Provide the [x, y] coordinate of the cell's center where the given text is located.  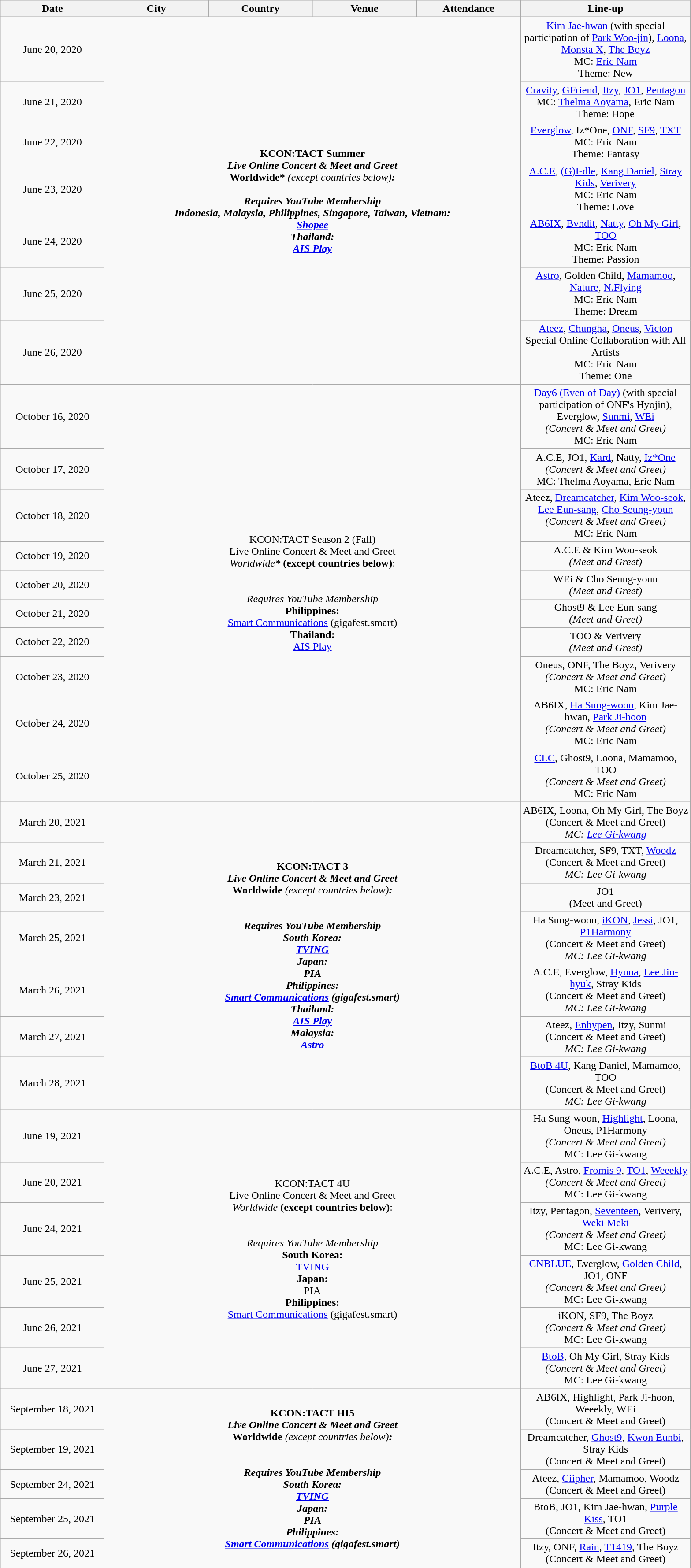
September 24, 2021 [52, 1484]
BtoB 4U, Kang Daniel, Mamamoo, TOO (Concert & Meet and Greet) MC: Lee Gi-kwang [606, 1083]
AB6IX, Loona, Oh My Girl, The Boyz (Concert & Meet and Greet) MC: Lee Gi-kwang [606, 822]
June 22, 2020 [52, 142]
A.C.E & Kim Woo-seok (Meet and Greet) [606, 556]
March 27, 2021 [52, 1037]
June 26, 2020 [52, 352]
October 23, 2020 [52, 677]
Ateez, Enhypen, Itzy, Sunmi (Concert & Meet and Greet) MC: Lee Gi-kwang [606, 1037]
June 26, 2021 [52, 1328]
October 25, 2020 [52, 775]
Ateez, Ciipher, Mamamoo, Woodz (Concert & Meet and Greet) [606, 1484]
September 26, 2021 [52, 1553]
Oneus, ONF, The Boyz, Verivery (Concert & Meet and Greet) MC: Eric Nam [606, 677]
October 17, 2020 [52, 469]
September 25, 2021 [52, 1519]
A.C.E, Everglow, Hyuna, Lee Jin-hyuk, Stray Kids (Concert & Meet and Greet) MC: Lee Gi-kwang [606, 990]
WEi & Cho Seung-youn (Meet and Greet) [606, 584]
A.C.E, (G)I-dle, Kang Daniel, Stray Kids, Verivery MC: Eric Nam Theme: Love [606, 189]
BtoB, JO1, Kim Jae-hwan, Purple Kiss, TO1 (Concert & Meet and Greet) [606, 1519]
AB6IX, Bvndit, Natty, Oh My Girl, TOO MC: Eric Nam Theme: Passion [606, 241]
March 21, 2021 [52, 863]
A.C.E, JO1, Kard, Natty, Iz*One (Concert & Meet and Greet) MC: Thelma Aoyama, Eric Nam [606, 469]
October 18, 2020 [52, 515]
October 16, 2020 [52, 416]
Dreamcatcher, Ghost9, Kwon Eunbi, Stray Kids (Concert & Meet and Greet) [606, 1449]
Country [260, 9]
Line-up [606, 9]
City [156, 9]
June 24, 2020 [52, 241]
June 24, 2021 [52, 1228]
Astro, Golden Child, Mamamoo, Nature, N.Flying MC: Eric Nam Theme: Dream [606, 293]
October 19, 2020 [52, 556]
Itzy, ONF, Rain, T1419, The Boyz (Concert & Meet and Greet) [606, 1553]
Everglow, Iz*One, ONF, SF9, TXT MC: Eric Nam Theme: Fantasy [606, 142]
Dreamcatcher, SF9, TXT, Woodz (Concert & Meet and Greet) MC: Lee Gi-kwang [606, 863]
Itzy, Pentagon, Seventeen, Verivery, Weki Meki (Concert & Meet and Greet) MC: Lee Gi-kwang [606, 1228]
September 19, 2021 [52, 1449]
June 23, 2020 [52, 189]
September 18, 2021 [52, 1409]
March 28, 2021 [52, 1083]
Ha Sung-woon, iKON, Jessi, JO1, P1Harmony (Concert & Meet and Greet) MC: Lee Gi-kwang [606, 938]
AB6IX, Ha Sung-woon, Kim Jae-hwan, Park Ji-hoon (Concert & Meet and Greet) MC: Eric Nam [606, 723]
iKON, SF9, The Boyz (Concert & Meet and Greet) MC: Lee Gi-kwang [606, 1328]
Ateez, Chungha, Oneus, Victon Special Online Collaboration with All Artists MC: Eric Nam Theme: One [606, 352]
October 24, 2020 [52, 723]
JO1 (Meet and Greet) [606, 897]
AB6IX, Highlight, Park Ji-hoon, Weeekly, WEi (Concert & Meet and Greet) [606, 1409]
Date [52, 9]
October 20, 2020 [52, 584]
CLC, Ghost9, Loona, Mamamoo, TOO (Concert & Meet and Greet) MC: Eric Nam [606, 775]
Venue [364, 9]
March 23, 2021 [52, 897]
Attendance [468, 9]
Ateez, Dreamcatcher, Kim Woo-seok, Lee Eun-sang, Cho Seung-youn (Concert & Meet and Greet) MC: Eric Nam [606, 515]
CNBLUE, Everglow, Golden Child, JO1, ONF (Concert & Meet and Greet) MC: Lee Gi-kwang [606, 1281]
October 22, 2020 [52, 642]
Cravity, GFriend, Itzy, JO1, Pentagon MC: Thelma Aoyama, Eric Nam Theme: Hope [606, 102]
Kim Jae-hwan (with special participation of Park Woo-jin), Loona, Monsta X, The Boyz MC: Eric Nam Theme: New [606, 49]
BtoB, Oh My Girl, Stray Kids (Concert & Meet and Greet) MC: Lee Gi-kwang [606, 1368]
A.C.E, Astro, Fromis 9, TO1, Weeekly (Concert & Meet and Greet) MC: Lee Gi-kwang [606, 1182]
June 19, 2021 [52, 1136]
June 21, 2020 [52, 102]
June 25, 2020 [52, 293]
June 25, 2021 [52, 1281]
TOO & Verivery (Meet and Greet) [606, 642]
October 21, 2020 [52, 613]
Ghost9 & Lee Eun-sang (Meet and Greet) [606, 613]
Day6 (Even of Day) (with special participation of ONF's Hyojin), Everglow, Sunmi, WEi (Concert & Meet and Greet) MC: Eric Nam [606, 416]
March 25, 2021 [52, 938]
June 20, 2020 [52, 49]
March 20, 2021 [52, 822]
March 26, 2021 [52, 990]
June 27, 2021 [52, 1368]
Ha Sung-woon, Highlight, Loona, Oneus, P1Harmony (Concert & Meet and Greet) MC: Lee Gi-kwang [606, 1136]
June 20, 2021 [52, 1182]
